Capture the cell that displays the provided text and extract its (x, y) central coordinate. 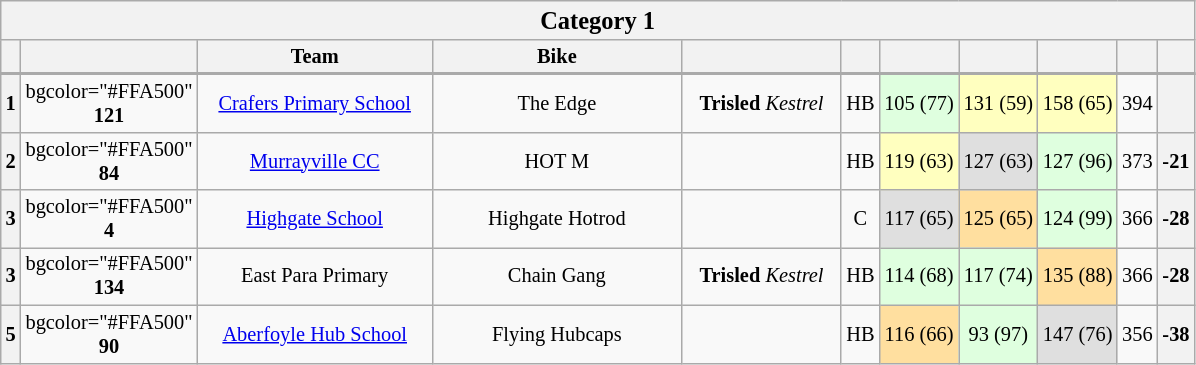
124 (99) (1078, 219)
Highgate School (314, 219)
117 (74) (998, 276)
93 (97) (998, 334)
bgcolor="#FFA500" 134 (110, 276)
127 (96) (1078, 161)
Crafers Primary School (314, 103)
135 (88) (1078, 276)
394 (1137, 103)
-38 (1176, 334)
125 (65) (998, 219)
373 (1137, 161)
2 (11, 161)
bgcolor="#FFA500" 90 (110, 334)
C (860, 219)
127 (63) (998, 161)
1 (11, 103)
119 (63) (918, 161)
East Para Primary (314, 276)
147 (76) (1078, 334)
117 (65) (918, 219)
HOT M (557, 161)
Team (314, 57)
-21 (1176, 161)
The Edge (557, 103)
114 (68) (918, 276)
131 (59) (998, 103)
116 (66) (918, 334)
Aberfoyle Hub School (314, 334)
158 (65) (1078, 103)
Chain Gang (557, 276)
356 (1137, 334)
Flying Hubcaps (557, 334)
bgcolor="#FFA500" 4 (110, 219)
Category 1 (598, 20)
bgcolor="#FFA500" 84 (110, 161)
105 (77) (918, 103)
Bike (557, 57)
Murrayville CC (314, 161)
bgcolor="#FFA500" 121 (110, 103)
Highgate Hotrod (557, 219)
5 (11, 334)
